Identify which cell holds the provided text, then report its [x, y] central coordinate. 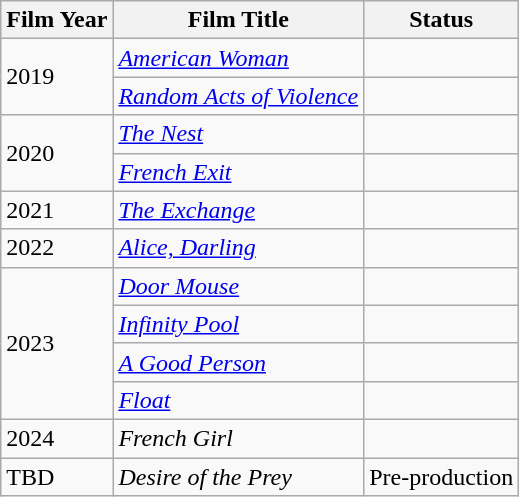
2023 [57, 343]
French Girl [238, 438]
Status [442, 20]
2020 [57, 153]
TBD [57, 477]
A Good Person [238, 362]
Alice, Darling [238, 248]
Film Title [238, 20]
2024 [57, 438]
American Woman [238, 58]
2022 [57, 248]
Desire of the Prey [238, 477]
Float [238, 400]
Pre-production [442, 477]
Random Acts of Violence [238, 96]
Door Mouse [238, 286]
Film Year [57, 20]
2021 [57, 210]
The Nest [238, 134]
Infinity Pool [238, 324]
French Exit [238, 172]
The Exchange [238, 210]
2019 [57, 77]
